Capture the cell that displays the provided text and extract its [X, Y] central coordinate. 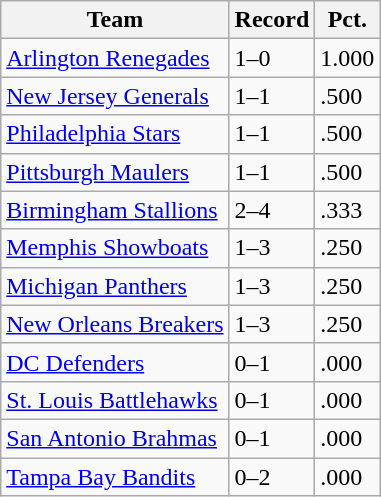
San Antonio Brahmas [115, 438]
Pct. [348, 20]
Memphis Showboats [115, 248]
DC Defenders [115, 362]
0–2 [272, 477]
.333 [348, 210]
Arlington Renegades [115, 58]
Michigan Panthers [115, 286]
New Jersey Generals [115, 96]
St. Louis Battlehawks [115, 400]
Tampa Bay Bandits [115, 477]
Pittsburgh Maulers [115, 172]
New Orleans Breakers [115, 324]
1.000 [348, 58]
Team [115, 20]
Philadelphia Stars [115, 134]
2–4 [272, 210]
Record [272, 20]
1–0 [272, 58]
Birmingham Stallions [115, 210]
